For the text-containing cell, return its midpoint in [x, y] coordinate format. 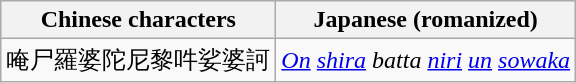
Chinese characters [138, 20]
Japanese (romanized) [426, 20]
On shira batta niri un sowaka [426, 60]
唵尸羅婆陀尼黎吽娑婆訶 [138, 60]
